Search for the cell housing the specified text and yield its [x, y] center coordinate. 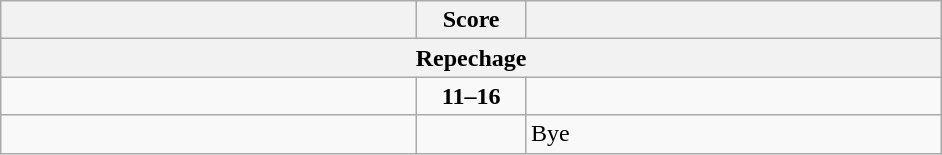
Bye [733, 134]
Repechage [472, 58]
11–16 [472, 96]
Score [472, 20]
